Determine the [x, y] coordinate at the center of the cell enclosing the given text.  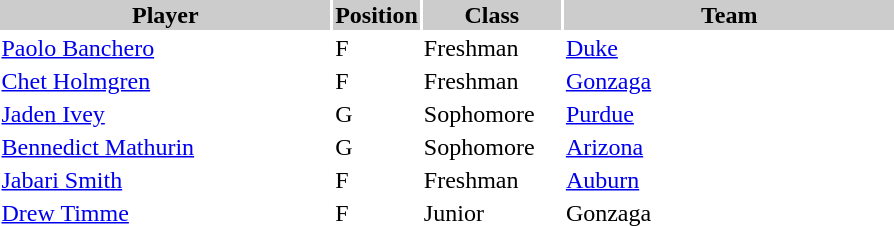
Duke [729, 48]
Purdue [729, 114]
Jabari Smith [166, 180]
Arizona [729, 147]
Player [166, 15]
Paolo Banchero [166, 48]
Position [377, 15]
Team [729, 15]
Jaden Ivey [166, 114]
Bennedict Mathurin [166, 147]
Class [492, 15]
Gonzaga [729, 81]
Chet Holmgren [166, 81]
Auburn [729, 180]
